Search for the cell housing the specified text and yield its [X, Y] center coordinate. 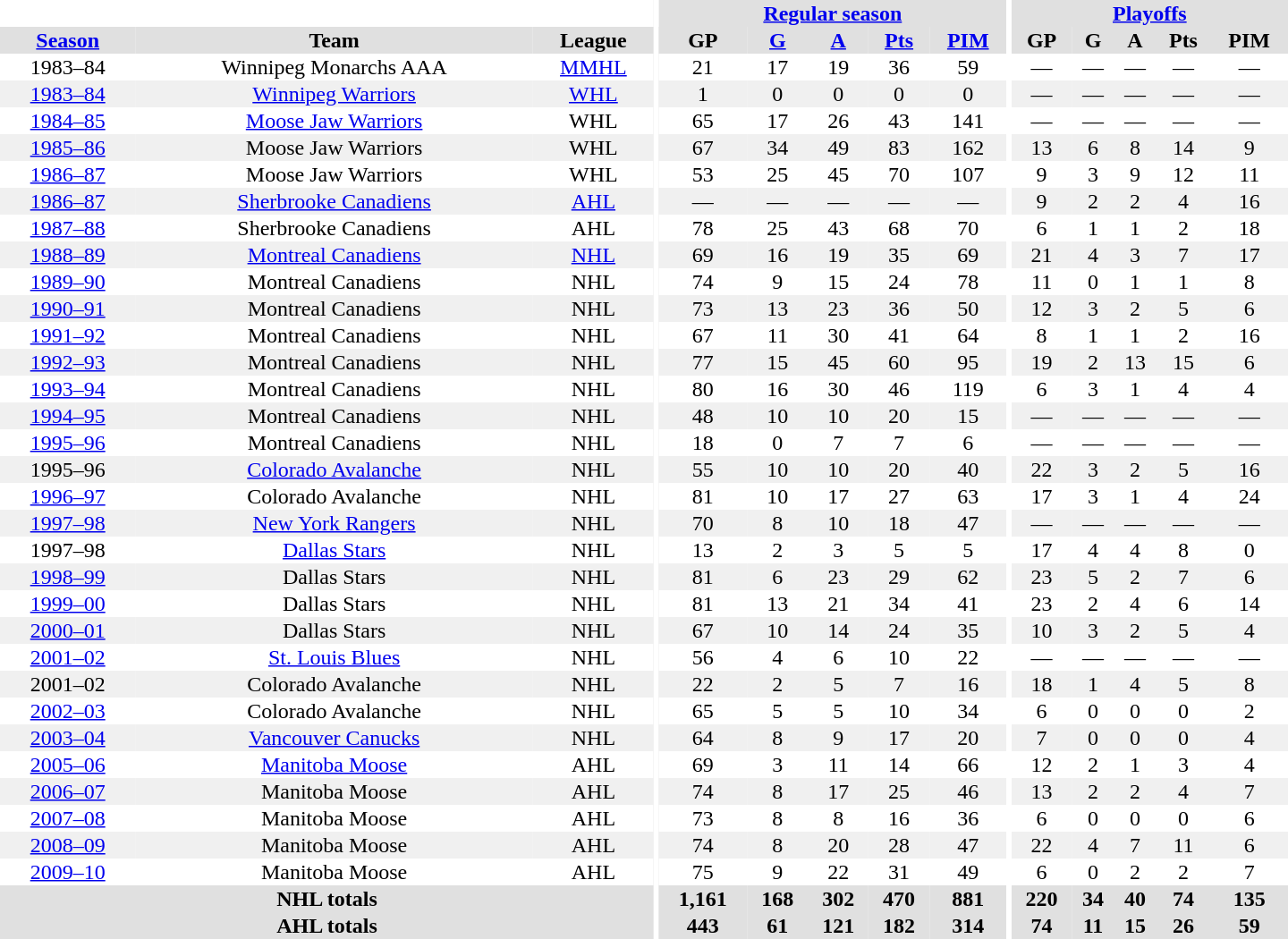
60 [899, 362]
881 [968, 899]
2003–04 [68, 738]
1992–93 [68, 362]
1996–97 [68, 496]
Team [334, 40]
2007–08 [68, 818]
1988–89 [68, 255]
27 [899, 496]
162 [968, 148]
443 [703, 926]
48 [703, 416]
1989–90 [68, 282]
75 [703, 872]
2009–10 [68, 872]
31 [899, 872]
135 [1249, 899]
314 [968, 926]
1984–85 [68, 121]
2006–07 [68, 791]
220 [1042, 899]
121 [838, 926]
107 [968, 174]
83 [899, 148]
NHL totals [327, 899]
182 [899, 926]
119 [968, 389]
2005–06 [68, 765]
1,161 [703, 899]
61 [777, 926]
29 [899, 577]
1987–88 [68, 228]
Season [68, 40]
Winnipeg Warriors [334, 94]
1998–99 [68, 577]
2000–01 [68, 630]
2002–03 [68, 711]
470 [899, 899]
St. Louis Blues [334, 657]
League [594, 40]
55 [703, 469]
95 [968, 362]
Winnipeg Monarchs AAA [334, 67]
MMHL [594, 67]
1985–86 [68, 148]
77 [703, 362]
80 [703, 389]
1990–91 [68, 309]
2008–09 [68, 845]
68 [899, 228]
New York Rangers [334, 523]
141 [968, 121]
1993–94 [68, 389]
1994–95 [68, 416]
53 [703, 174]
28 [899, 845]
Vancouver Canucks [334, 738]
Playoffs [1150, 13]
Regular season [832, 13]
AHL totals [327, 926]
1991–92 [68, 335]
50 [968, 309]
1999–00 [68, 604]
168 [777, 899]
56 [703, 657]
302 [838, 899]
66 [968, 765]
63 [968, 496]
62 [968, 577]
